Detect which cell encompasses the target text, then output its (x, y) center coordinate. 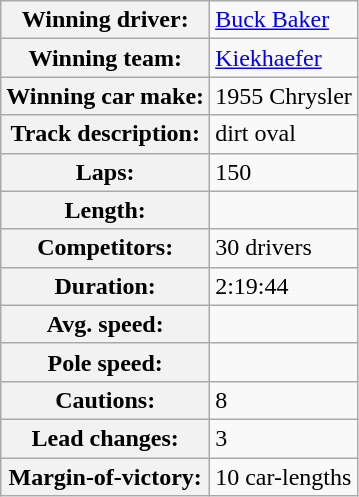
Lead changes: (106, 438)
Buck Baker (284, 20)
Winning car make: (106, 96)
10 car-lengths (284, 477)
30 drivers (284, 248)
Pole speed: (106, 362)
1955 Chrysler (284, 96)
Duration: (106, 286)
Margin-of-victory: (106, 477)
Kiekhaefer (284, 58)
Cautions: (106, 400)
Winning team: (106, 58)
8 (284, 400)
dirt oval (284, 134)
3 (284, 438)
Laps: (106, 172)
Competitors: (106, 248)
Track description: (106, 134)
Winning driver: (106, 20)
Length: (106, 210)
Avg. speed: (106, 324)
2:19:44 (284, 286)
150 (284, 172)
